Determine the (X, Y) coordinate at the center of the cell enclosing the given text.  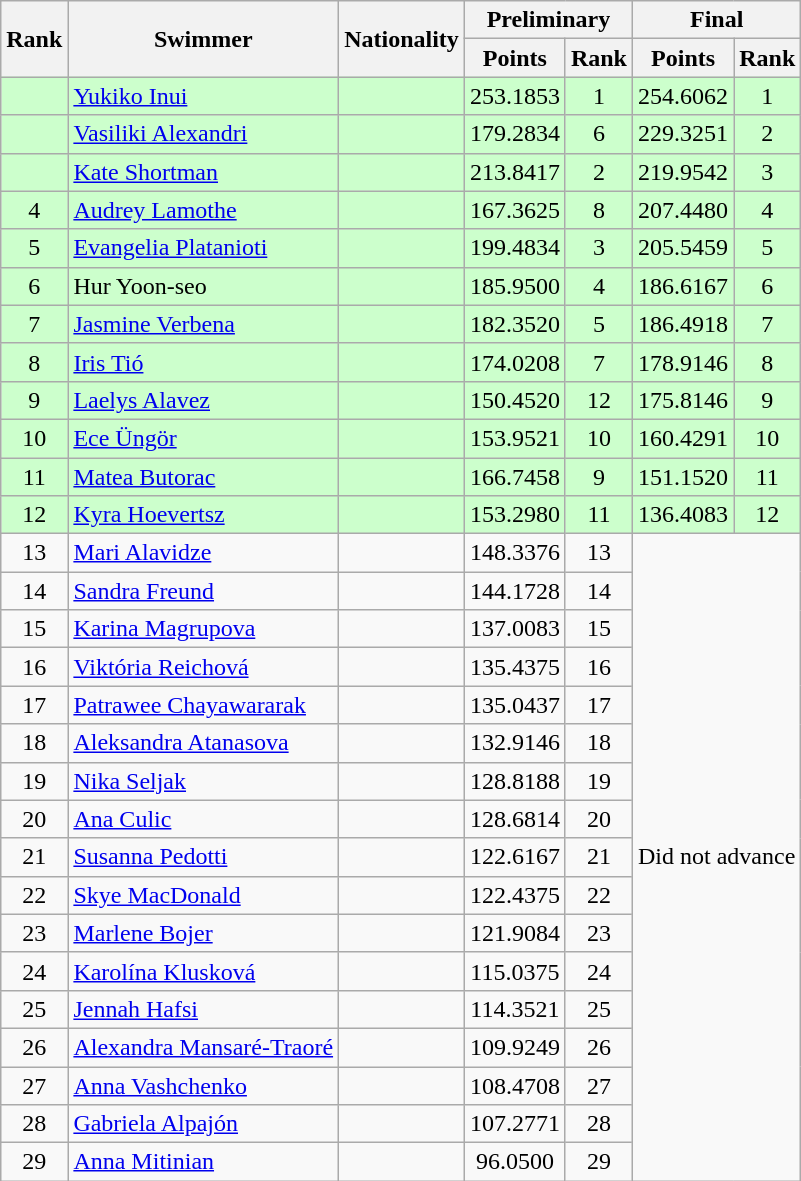
207.4480 (684, 210)
Nationality (402, 39)
199.4834 (514, 248)
107.2771 (514, 1124)
Ece Üngör (204, 438)
114.3521 (514, 1009)
Aleksandra Atanasova (204, 743)
167.3625 (514, 210)
122.4375 (514, 895)
135.0437 (514, 705)
Viktória Reichová (204, 667)
213.8417 (514, 172)
Iris Tió (204, 362)
178.9146 (684, 362)
109.9249 (514, 1047)
Sandra Freund (204, 591)
Kyra Hoevertsz (204, 515)
151.1520 (684, 477)
Karina Magrupova (204, 629)
150.4520 (514, 400)
Skye MacDonald (204, 895)
186.4918 (684, 324)
185.9500 (514, 286)
121.9084 (514, 933)
128.8188 (514, 781)
Yukiko Inui (204, 96)
254.6062 (684, 96)
108.4708 (514, 1085)
Jennah Hafsi (204, 1009)
Hur Yoon-seo (204, 286)
Laelys Alavez (204, 400)
132.9146 (514, 743)
148.3376 (514, 553)
153.2980 (514, 515)
Ana Culic (204, 819)
160.4291 (684, 438)
Alexandra Mansaré-Traoré (204, 1047)
229.3251 (684, 134)
Patrawee Chayawararak (204, 705)
Preliminary (548, 20)
205.5459 (684, 248)
186.6167 (684, 286)
137.0083 (514, 629)
135.4375 (514, 667)
136.4083 (684, 515)
Nika Seljak (204, 781)
Jasmine Verbena (204, 324)
175.8146 (684, 400)
Matea Butorac (204, 477)
174.0208 (514, 362)
219.9542 (684, 172)
Anna Mitinian (204, 1162)
Did not advance (717, 858)
Vasiliki Alexandri (204, 134)
Audrey Lamothe (204, 210)
Final (717, 20)
Gabriela Alpajón (204, 1124)
122.6167 (514, 857)
96.0500 (514, 1162)
128.6814 (514, 819)
166.7458 (514, 477)
Kate Shortman (204, 172)
153.9521 (514, 438)
Karolína Klusková (204, 971)
144.1728 (514, 591)
Anna Vashchenko (204, 1085)
182.3520 (514, 324)
Susanna Pedotti (204, 857)
Swimmer (204, 39)
Marlene Bojer (204, 933)
253.1853 (514, 96)
115.0375 (514, 971)
179.2834 (514, 134)
Evangelia Platanioti (204, 248)
Mari Alavidze (204, 553)
